Return (X, Y) of the center of cell containing provided text 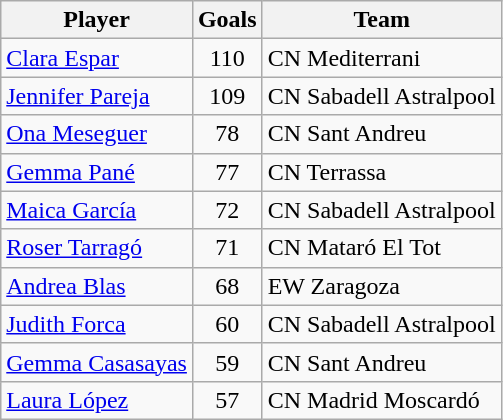
60 (227, 324)
110 (227, 58)
CN Mediterrani (382, 58)
59 (227, 362)
EW Zaragoza (382, 286)
Gemma Pané (97, 172)
CN Madrid Moscardó (382, 400)
68 (227, 286)
Ona Meseguer (97, 134)
CN Terrassa (382, 172)
57 (227, 400)
72 (227, 210)
78 (227, 134)
Jennifer Pareja (97, 96)
CN Mataró El Tot (382, 248)
Andrea Blas (97, 286)
Maica García (97, 210)
Judith Forca (97, 324)
77 (227, 172)
Roser Tarragó (97, 248)
71 (227, 248)
Laura López (97, 400)
Goals (227, 20)
Gemma Casasayas (97, 362)
109 (227, 96)
Player (97, 20)
Clara Espar (97, 58)
Team (382, 20)
